Return the (x, y) coordinate for the center point of the cell that contains the specified text.  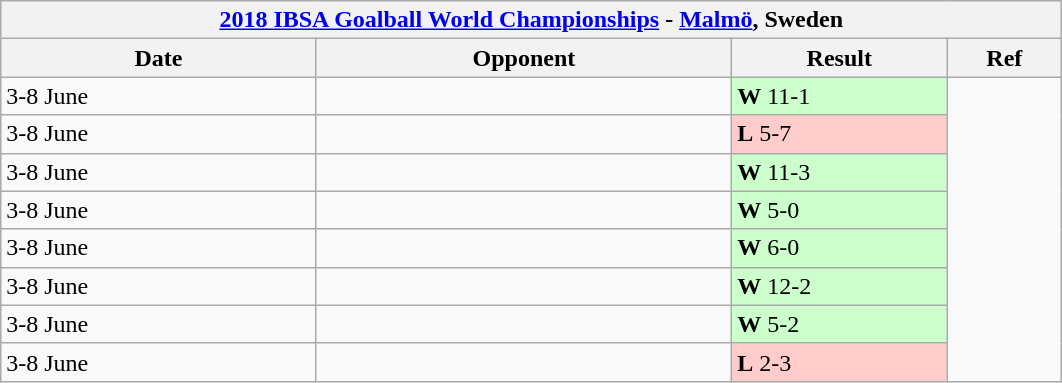
2018 IBSA Goalball World Championships - Malmö, Sweden (532, 20)
L 5-7 (840, 134)
W 11-1 (840, 96)
Opponent (524, 58)
W 12-2 (840, 286)
W 11-3 (840, 172)
Result (840, 58)
L 2-3 (840, 362)
Ref (1004, 58)
W 5-2 (840, 324)
W 6-0 (840, 248)
Date (158, 58)
W 5-0 (840, 210)
